Find where the given text appears and provide that cell's center as (x, y) coordinate. 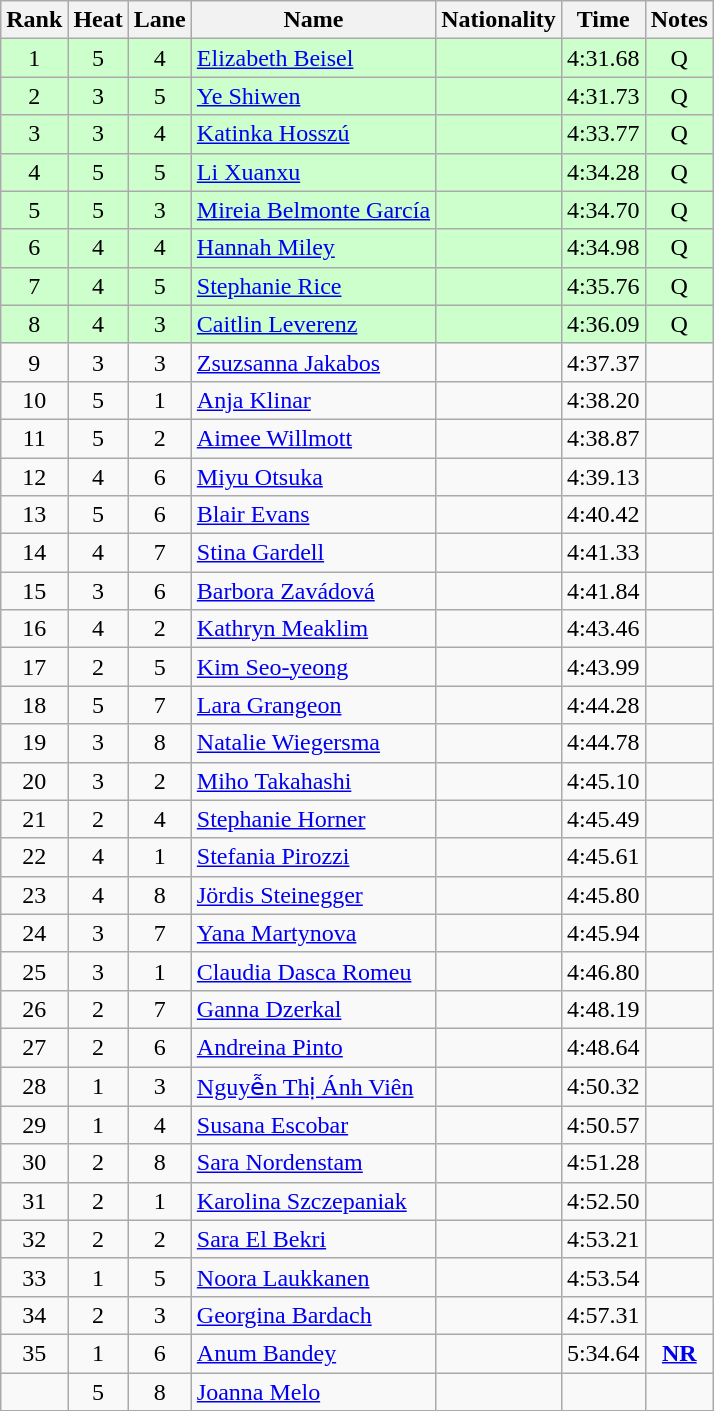
21 (34, 819)
Name (313, 20)
Time (603, 20)
Elizabeth Beisel (313, 58)
23 (34, 895)
Sara Nordenstam (313, 1163)
Anum Bandey (313, 1353)
4:35.76 (603, 286)
10 (34, 400)
Joanna Melo (313, 1391)
30 (34, 1163)
Kathryn Meaklim (313, 629)
Natalie Wiegersma (313, 743)
4:45.61 (603, 857)
Stephanie Rice (313, 286)
Caitlin Leverenz (313, 324)
32 (34, 1239)
Stefania Pirozzi (313, 857)
4:45.94 (603, 933)
4:31.68 (603, 58)
33 (34, 1277)
4:57.31 (603, 1315)
4:52.50 (603, 1201)
Aimee Willmott (313, 438)
Heat (98, 20)
Miho Takahashi (313, 781)
27 (34, 1047)
4:40.42 (603, 515)
Notes (679, 20)
5:34.64 (603, 1353)
Katinka Hosszú (313, 134)
Ye Shiwen (313, 96)
4:46.80 (603, 971)
Miyu Otsuka (313, 477)
14 (34, 553)
25 (34, 971)
Rank (34, 20)
29 (34, 1125)
Andreina Pinto (313, 1047)
4:44.28 (603, 705)
4:50.32 (603, 1086)
4:48.19 (603, 1009)
Lara Grangeon (313, 705)
Susana Escobar (313, 1125)
24 (34, 933)
NR (679, 1353)
Anja Klinar (313, 400)
4:41.84 (603, 591)
19 (34, 743)
4:53.54 (603, 1277)
4:34.98 (603, 248)
9 (34, 362)
22 (34, 857)
31 (34, 1201)
Li Xuanxu (313, 172)
4:31.73 (603, 96)
18 (34, 705)
Stephanie Horner (313, 819)
Blair Evans (313, 515)
Barbora Zavádová (313, 591)
4:44.78 (603, 743)
26 (34, 1009)
Mireia Belmonte García (313, 210)
20 (34, 781)
Jördis Steinegger (313, 895)
4:38.20 (603, 400)
4:37.37 (603, 362)
12 (34, 477)
Claudia Dasca Romeu (313, 971)
Sara El Bekri (313, 1239)
4:38.87 (603, 438)
Karolina Szczepaniak (313, 1201)
4:33.77 (603, 134)
35 (34, 1353)
28 (34, 1086)
16 (34, 629)
15 (34, 591)
13 (34, 515)
Zsuzsanna Jakabos (313, 362)
4:41.33 (603, 553)
Yana Martynova (313, 933)
4:43.46 (603, 629)
Lane (160, 20)
Kim Seo-yeong (313, 667)
4:36.09 (603, 324)
4:48.64 (603, 1047)
4:45.49 (603, 819)
4:45.80 (603, 895)
Stina Gardell (313, 553)
Hannah Miley (313, 248)
Ganna Dzerkal (313, 1009)
Noora Laukkanen (313, 1277)
4:34.28 (603, 172)
4:34.70 (603, 210)
4:51.28 (603, 1163)
4:53.21 (603, 1239)
4:45.10 (603, 781)
17 (34, 667)
Nationality (499, 20)
4:39.13 (603, 477)
34 (34, 1315)
4:50.57 (603, 1125)
4:43.99 (603, 667)
Georgina Bardach (313, 1315)
11 (34, 438)
Nguyễn Thị Ánh Viên (313, 1086)
